Provide the [X, Y] coordinate of the cell's center where the given text is located.  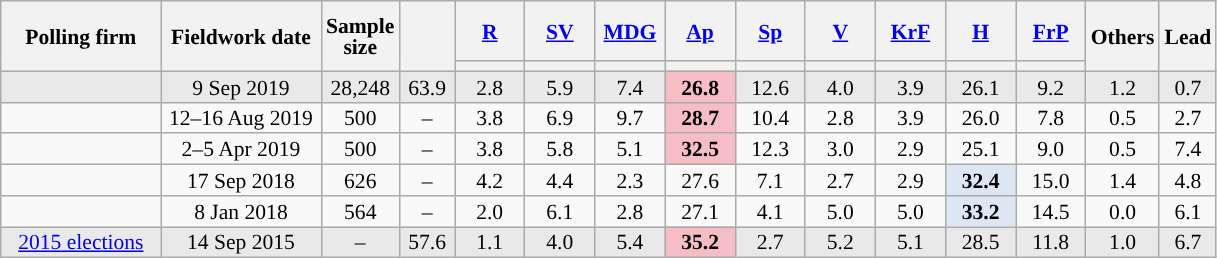
12.6 [770, 86]
7.1 [770, 180]
3.0 [840, 150]
0.7 [1188, 86]
28,248 [360, 86]
57.6 [426, 242]
2.3 [630, 180]
27.1 [700, 212]
5.4 [630, 242]
5.8 [560, 150]
14 Sep 2015 [241, 242]
15.0 [1051, 180]
Lead [1188, 36]
25.1 [980, 150]
KrF [910, 31]
28.7 [700, 118]
Sp [770, 31]
17 Sep 2018 [241, 180]
Polling firm [81, 36]
6.9 [560, 118]
10.4 [770, 118]
32.5 [700, 150]
6.7 [1188, 242]
1.0 [1123, 242]
Fieldwork date [241, 36]
4.1 [770, 212]
MDG [630, 31]
1.4 [1123, 180]
35.2 [700, 242]
26.1 [980, 86]
7.8 [1051, 118]
626 [360, 180]
1.1 [490, 242]
564 [360, 212]
26.8 [700, 86]
FrP [1051, 31]
8 Jan 2018 [241, 212]
0.0 [1123, 212]
1.2 [1123, 86]
28.5 [980, 242]
11.8 [1051, 242]
Ap [700, 31]
9.7 [630, 118]
4.2 [490, 180]
4.8 [1188, 180]
12–16 Aug 2019 [241, 118]
5.9 [560, 86]
V [840, 31]
33.2 [980, 212]
Others [1123, 36]
32.4 [980, 180]
2015 elections [81, 242]
4.4 [560, 180]
H [980, 31]
SV [560, 31]
5.2 [840, 242]
14.5 [1051, 212]
26.0 [980, 118]
12.3 [770, 150]
2–5 Apr 2019 [241, 150]
2.0 [490, 212]
9.2 [1051, 86]
27.6 [700, 180]
9.0 [1051, 150]
63.9 [426, 86]
9 Sep 2019 [241, 86]
Samplesize [360, 36]
R [490, 31]
